Output the [X, Y] coordinate of the center of the cell containing the given text.  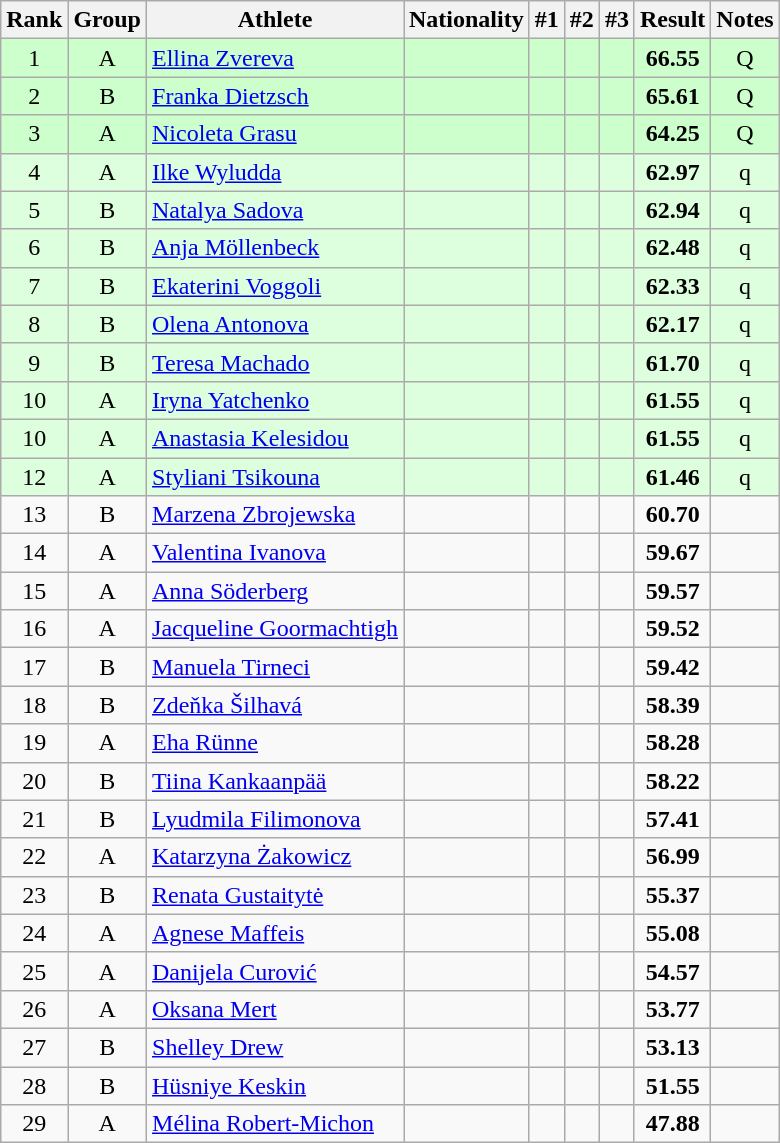
62.94 [672, 210]
62.33 [672, 286]
56.99 [672, 857]
55.37 [672, 895]
#1 [546, 20]
4 [34, 172]
66.55 [672, 58]
59.42 [672, 667]
54.57 [672, 971]
Oksana Mert [276, 1009]
22 [34, 857]
5 [34, 210]
Anastasia Kelesidou [276, 438]
60.70 [672, 515]
Iryna Yatchenko [276, 400]
19 [34, 743]
29 [34, 1124]
16 [34, 629]
17 [34, 667]
58.39 [672, 705]
Nationality [467, 20]
12 [34, 477]
27 [34, 1047]
53.13 [672, 1047]
9 [34, 362]
Jacqueline Goormachtigh [276, 629]
Danijela Curović [276, 971]
57.41 [672, 819]
Olena Antonova [276, 324]
Ilke Wyludda [276, 172]
#3 [616, 20]
Anna Söderberg [276, 591]
Rank [34, 20]
59.67 [672, 553]
59.57 [672, 591]
Hüsniye Keskin [276, 1085]
7 [34, 286]
Group [108, 20]
Result [672, 20]
28 [34, 1085]
Agnese Maffeis [276, 933]
3 [34, 134]
Zdeňka Šilhavá [276, 705]
14 [34, 553]
15 [34, 591]
Renata Gustaitytė [276, 895]
58.22 [672, 781]
Katarzyna Żakowicz [276, 857]
Ekaterini Voggoli [276, 286]
Marzena Zbrojewska [276, 515]
1 [34, 58]
58.28 [672, 743]
23 [34, 895]
Nicoleta Grasu [276, 134]
62.48 [672, 248]
61.70 [672, 362]
26 [34, 1009]
Valentina Ivanova [276, 553]
Mélina Robert-Michon [276, 1124]
47.88 [672, 1124]
6 [34, 248]
20 [34, 781]
Natalya Sadova [276, 210]
65.61 [672, 96]
Eha Rünne [276, 743]
Shelley Drew [276, 1047]
24 [34, 933]
Tiina Kankaanpää [276, 781]
Anja Möllenbeck [276, 248]
Manuela Tirneci [276, 667]
62.97 [672, 172]
8 [34, 324]
Athlete [276, 20]
61.46 [672, 477]
Franka Dietzsch [276, 96]
62.17 [672, 324]
Teresa Machado [276, 362]
Styliani Tsikouna [276, 477]
2 [34, 96]
#2 [582, 20]
25 [34, 971]
21 [34, 819]
64.25 [672, 134]
51.55 [672, 1085]
Lyudmila Filimonova [276, 819]
18 [34, 705]
59.52 [672, 629]
13 [34, 515]
53.77 [672, 1009]
Notes [745, 20]
Ellina Zvereva [276, 58]
55.08 [672, 933]
